Return (X, Y) of the center of cell containing provided text 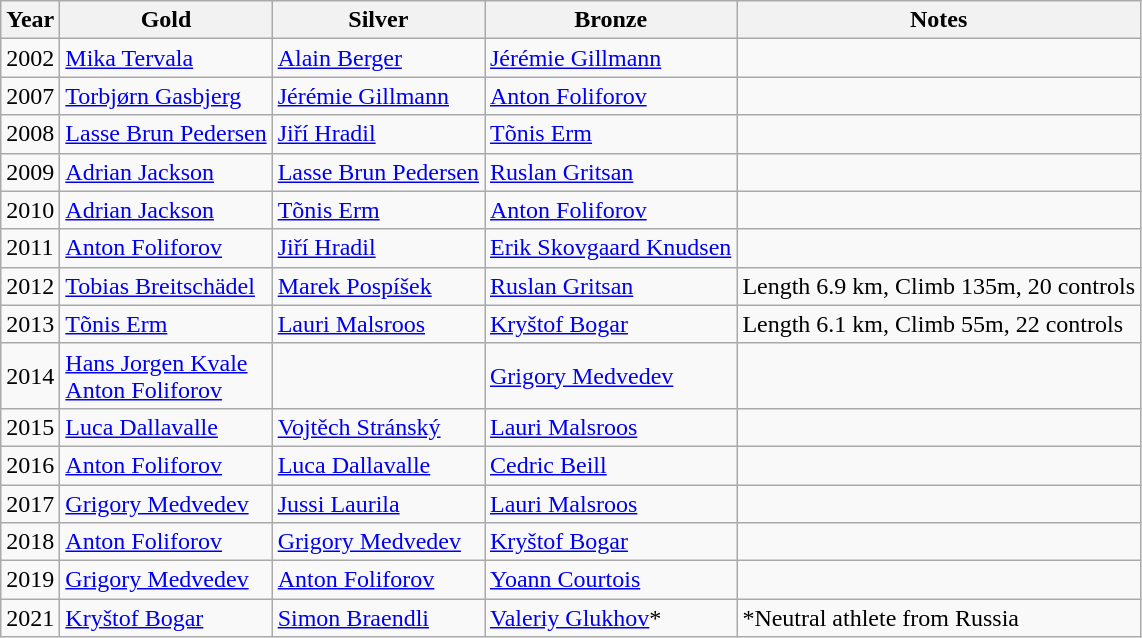
Alain Berger (378, 58)
Jussi Laurila (378, 503)
Year (30, 20)
Length 6.9 km, Climb 135m, 20 controls (939, 286)
Cedric Beill (610, 465)
2021 (30, 618)
2008 (30, 134)
2018 (30, 542)
2007 (30, 96)
2016 (30, 465)
Valeriy Glukhov* (610, 618)
Tobias Breitschädel (166, 286)
Mika Tervala (166, 58)
Simon Braendli (378, 618)
Bronze (610, 20)
2013 (30, 324)
Silver (378, 20)
*Neutral athlete from Russia (939, 618)
2002 (30, 58)
2019 (30, 580)
2015 (30, 427)
Marek Pospíšek (378, 286)
Length 6.1 km, Climb 55m, 22 controls (939, 324)
2009 (30, 172)
Notes (939, 20)
Erik Skovgaard Knudsen (610, 248)
Hans Jorgen Kvale Anton Foliforov (166, 376)
Torbjørn Gasbjerg (166, 96)
2010 (30, 210)
2012 (30, 286)
2017 (30, 503)
Yoann Courtois (610, 580)
Gold (166, 20)
2014 (30, 376)
2011 (30, 248)
Vojtěch Stránský (378, 427)
